Identify which cell holds the provided text, then report its [X, Y] central coordinate. 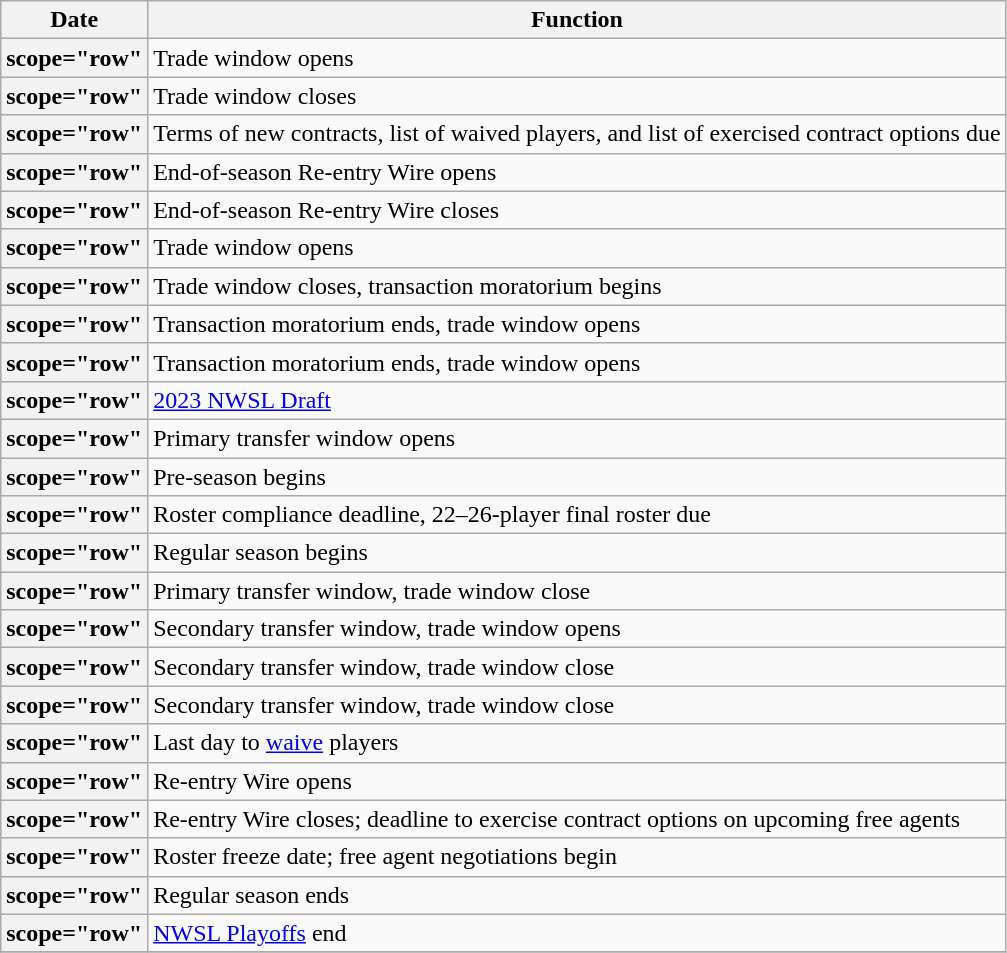
Regular season begins [577, 553]
Function [577, 20]
Primary transfer window opens [577, 438]
End-of-season Re-entry Wire opens [577, 172]
2023 NWSL Draft [577, 400]
Roster compliance deadline, 22–26-player final roster due [577, 515]
Re-entry Wire opens [577, 781]
Pre-season begins [577, 477]
Regular season ends [577, 895]
Trade window closes [577, 96]
Roster freeze date; free agent negotiations begin [577, 857]
Last day to waive players [577, 743]
NWSL Playoffs end [577, 933]
Secondary transfer window, trade window opens [577, 629]
Date [74, 20]
Primary transfer window, trade window close [577, 591]
End-of-season Re-entry Wire closes [577, 210]
Re-entry Wire closes; deadline to exercise contract options on upcoming free agents [577, 819]
Terms of new contracts, list of waived players, and list of exercised contract options due [577, 134]
Trade window closes, transaction moratorium begins [577, 286]
